Locate the cell with the specified text and output its [x, y] center coordinate. 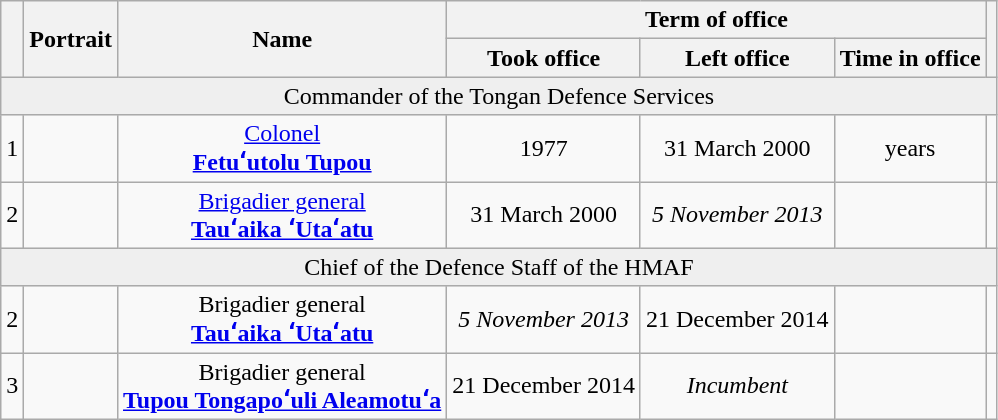
Name [282, 39]
Term of office [716, 20]
years [910, 148]
Brigadier generalTupou Tongapoʻuli Aleamotuʻa [282, 386]
3 [12, 386]
Left office [737, 58]
Incumbent [737, 386]
Time in office [910, 58]
ColonelFetuʻutolu Tupou [282, 148]
Portrait [71, 39]
1977 [544, 148]
1 [12, 148]
Took office [544, 58]
Commander of the Tongan Defence Services [499, 96]
Chief of the Defence Staff of the HMAF [499, 267]
